Output the [X, Y] coordinate of the center of the cell containing the given text.  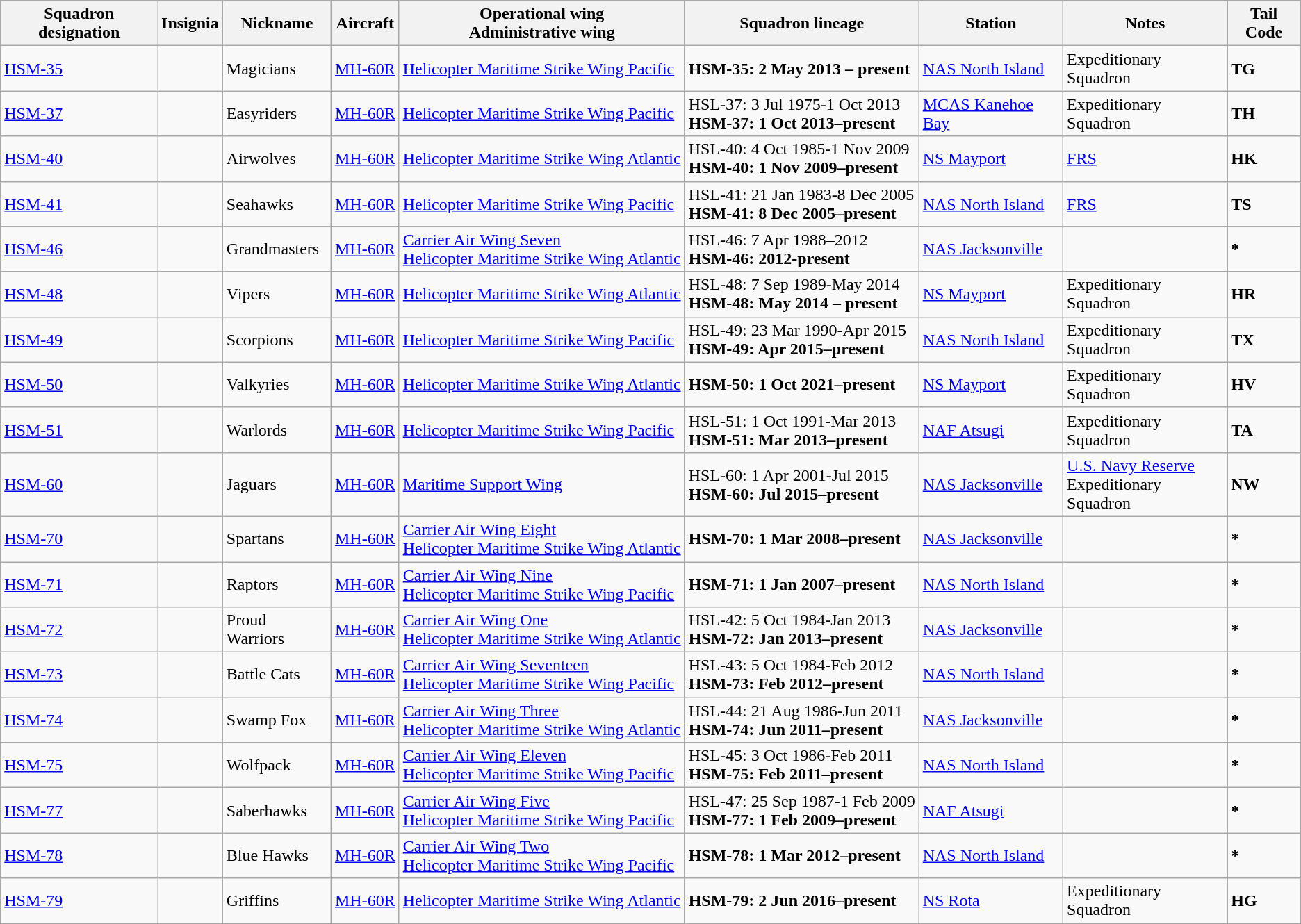
Operational wingAdministrative wing [542, 24]
Jaguars [277, 484]
HSL-44: 21 Aug 1986-Jun 2011HSM-74: Jun 2011–present [802, 720]
Raptors [277, 584]
TX [1264, 339]
HSM-50 [79, 385]
HR [1264, 295]
Maritime Support Wing [542, 484]
HSL-37: 3 Jul 1975-1 Oct 2013HSM-37: 1 Oct 2013–present [802, 114]
HSL-41: 21 Jan 1983-8 Dec 2005HSM-41: 8 Dec 2005–present [802, 204]
Carrier Air Wing ThreeHelicopter Maritime Strike Wing Atlantic [542, 720]
HSM-71 [79, 584]
Squadron lineage [802, 24]
Carrier Air Wing FiveHelicopter Maritime Strike Wing Pacific [542, 810]
Battle Cats [277, 675]
Grandmasters [277, 249]
Carrier Air Wing SeventeenHelicopter Maritime Strike Wing Pacific [542, 675]
HSM-79: 2 Jun 2016–present [802, 900]
NW [1264, 484]
HSM-78 [79, 856]
HSM-78: 1 Mar 2012–present [802, 856]
Spartans [277, 539]
TS [1264, 204]
HSM-40 [79, 158]
HG [1264, 900]
TA [1264, 429]
Swamp Fox [277, 720]
HSM-46 [79, 249]
HSM-41 [79, 204]
HSM-51 [79, 429]
Carrier Air Wing OneHelicopter Maritime Strike Wing Atlantic [542, 629]
HSL-47: 25 Sep 1987-1 Feb 2009HSM-77: 1 Feb 2009–present [802, 810]
Blue Hawks [277, 856]
Carrier Air Wing SevenHelicopter Maritime Strike Wing Atlantic [542, 249]
HSL-40: 4 Oct 1985-1 Nov 2009HSM-40: 1 Nov 2009–present [802, 158]
HV [1264, 385]
Insignia [190, 24]
Carrier Air Wing NineHelicopter Maritime Strike Wing Pacific [542, 584]
HSL-60: 1 Apr 2001-Jul 2015HSM-60: Jul 2015–present [802, 484]
HK [1264, 158]
NS Rota [991, 900]
Airwolves [277, 158]
HSM-60 [79, 484]
Magicians [277, 68]
Wolfpack [277, 766]
HSL-48: 7 Sep 1989-May 2014HSM-48: May 2014 – present [802, 295]
TH [1264, 114]
Nickname [277, 24]
HSL-49: 23 Mar 1990-Apr 2015HSM-49: Apr 2015–present [802, 339]
HSL-42: 5 Oct 1984-Jan 2013HSM-72: Jan 2013–present [802, 629]
Notes [1145, 24]
Seahawks [277, 204]
Easyriders [277, 114]
Griffins [277, 900]
HSM-73 [79, 675]
Tail Code [1264, 24]
HSM-50: 1 Oct 2021–present [802, 385]
Carrier Air Wing TwoHelicopter Maritime Strike Wing Pacific [542, 856]
Squadron designation [79, 24]
HSL-51: 1 Oct 1991-Mar 2013HSM-51: Mar 2013–present [802, 429]
Proud Warriors [277, 629]
Vipers [277, 295]
Carrier Air Wing ElevenHelicopter Maritime Strike Wing Pacific [542, 766]
HSL-45: 3 Oct 1986-Feb 2011HSM-75: Feb 2011–present [802, 766]
Aircraft [365, 24]
HSM-49 [79, 339]
HSM-70 [79, 539]
HSM-35 [79, 68]
MCAS Kanehoe Bay [991, 114]
Warlords [277, 429]
HSL-46: 7 Apr 1988–2012HSM-46: 2012-present [802, 249]
HSL-43: 5 Oct 1984-Feb 2012HSM-73: Feb 2012–present [802, 675]
TG [1264, 68]
Station [991, 24]
Carrier Air Wing EightHelicopter Maritime Strike Wing Atlantic [542, 539]
Saberhawks [277, 810]
HSM-72 [79, 629]
HSM-37 [79, 114]
HSM-74 [79, 720]
Scorpions [277, 339]
HSM-35: 2 May 2013 – present [802, 68]
HSM-70: 1 Mar 2008–present [802, 539]
HSM-75 [79, 766]
HSM-48 [79, 295]
HSM-79 [79, 900]
HSM-77 [79, 810]
Valkyries [277, 385]
U.S. Navy ReserveExpeditionary Squadron [1145, 484]
HSM-71: 1 Jan 2007–present [802, 584]
